Return (x, y) of the center of cell containing provided text 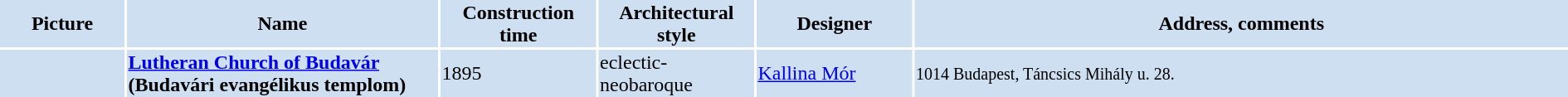
Designer (835, 23)
Name (282, 23)
Kallina Mór (835, 73)
Address, comments (1241, 23)
1895 (519, 73)
Architectural style (677, 23)
Lutheran Church of Budavár (Budavári evangélikus templom) (282, 73)
Construction time (519, 23)
Picture (62, 23)
eclectic-neobaroque (677, 73)
1014 Budapest, Táncsics Mihály u. 28. (1241, 73)
